For the text-containing cell, return its midpoint in (x, y) coordinate format. 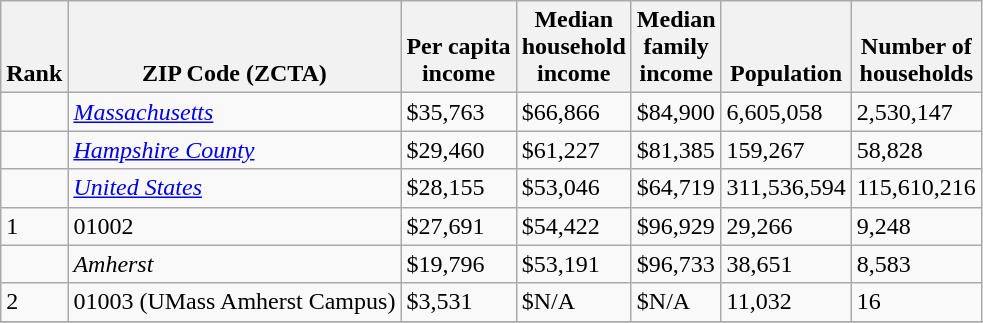
$64,719 (676, 188)
8,583 (916, 264)
$3,531 (458, 302)
9,248 (916, 226)
$66,866 (574, 112)
$81,385 (676, 150)
29,266 (786, 226)
United States (234, 188)
Medianhouseholdincome (574, 47)
ZIP Code (ZCTA) (234, 47)
01003 (UMass Amherst Campus) (234, 302)
38,651 (786, 264)
$35,763 (458, 112)
$84,900 (676, 112)
$53,046 (574, 188)
$53,191 (574, 264)
Rank (34, 47)
01002 (234, 226)
Per capitaincome (458, 47)
2 (34, 302)
159,267 (786, 150)
Population (786, 47)
$19,796 (458, 264)
$28,155 (458, 188)
$96,733 (676, 264)
2,530,147 (916, 112)
1 (34, 226)
6,605,058 (786, 112)
Medianfamilyincome (676, 47)
311,536,594 (786, 188)
Hampshire County (234, 150)
$29,460 (458, 150)
58,828 (916, 150)
11,032 (786, 302)
$61,227 (574, 150)
115,610,216 (916, 188)
$27,691 (458, 226)
Amherst (234, 264)
$96,929 (676, 226)
Number ofhouseholds (916, 47)
$54,422 (574, 226)
16 (916, 302)
Massachusetts (234, 112)
